Identify which cell holds the provided text, then report its (X, Y) central coordinate. 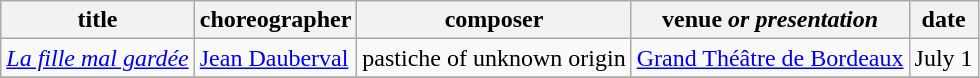
composer (494, 20)
La fille mal gardée (98, 58)
pastiche of unknown origin (494, 58)
venue or presentation (770, 20)
choreographer (276, 20)
Jean Dauberval (276, 58)
Grand Théâtre de Bordeaux (770, 58)
title (98, 20)
date (944, 20)
July 1 (944, 58)
